Return (X, Y) of the center of cell containing provided text 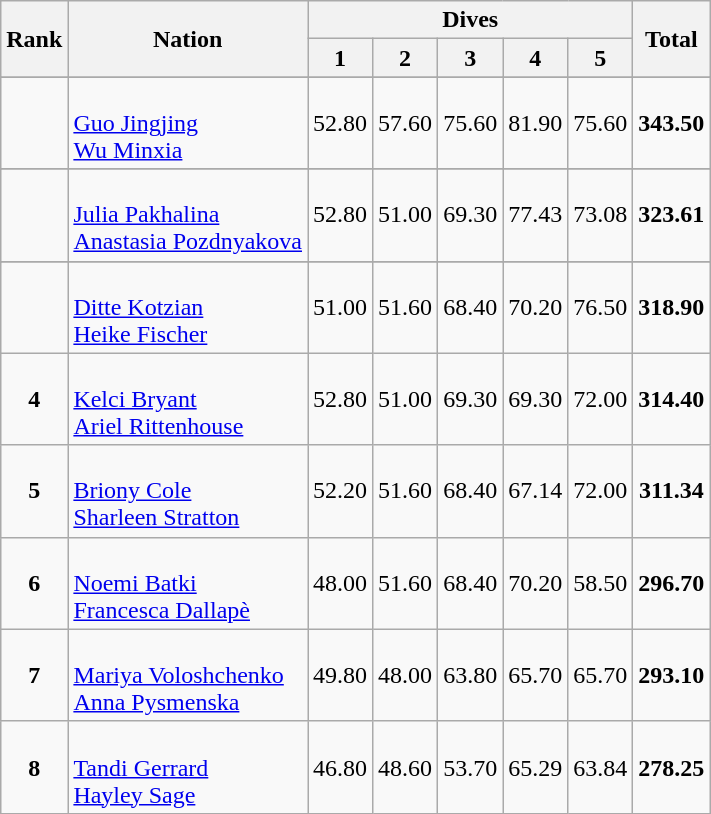
48.60 (406, 767)
49.80 (340, 675)
76.50 (600, 307)
Rank (34, 39)
52.20 (340, 491)
63.80 (470, 675)
2 (406, 58)
Noemi BatkiFrancesca Dallapè (188, 583)
Dives (470, 20)
Guo JingjingWu Minxia (188, 123)
53.70 (470, 767)
323.61 (672, 215)
1 (340, 58)
Total (672, 39)
343.50 (672, 123)
3 (470, 58)
81.90 (536, 123)
73.08 (600, 215)
65.29 (536, 767)
Ditte KotzianHeike Fischer (188, 307)
Julia PakhalinaAnastasia Pozdnyakova (188, 215)
77.43 (536, 215)
57.60 (406, 123)
8 (34, 767)
278.25 (672, 767)
67.14 (536, 491)
311.34 (672, 491)
296.70 (672, 583)
58.50 (600, 583)
318.90 (672, 307)
63.84 (600, 767)
46.80 (340, 767)
6 (34, 583)
293.10 (672, 675)
7 (34, 675)
Briony ColeSharleen Stratton (188, 491)
314.40 (672, 399)
Tandi GerrardHayley Sage (188, 767)
Nation (188, 39)
Kelci BryantAriel Rittenhouse (188, 399)
Mariya VoloshchenkoAnna Pysmenska (188, 675)
